Capture the cell that displays the provided text and extract its (x, y) central coordinate. 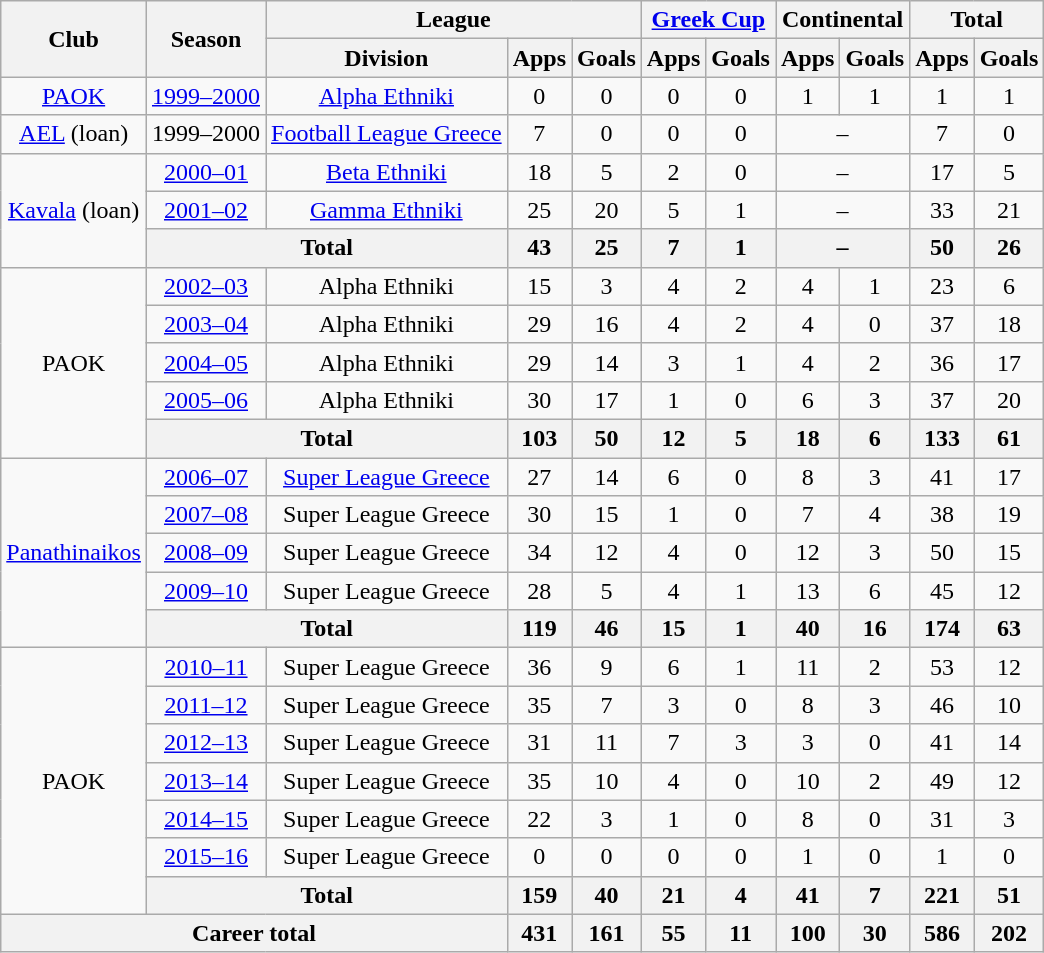
2000–01 (206, 172)
2005–06 (206, 400)
2012–13 (206, 743)
Beta Ethniki (387, 172)
2001–02 (206, 210)
2004–05 (206, 362)
AEL (loan) (74, 134)
Panathinaikos (74, 553)
Career total (254, 933)
100 (808, 933)
League (454, 20)
133 (942, 438)
Division (387, 58)
53 (942, 667)
2013–14 (206, 781)
Greek Cup (708, 20)
51 (1009, 895)
27 (539, 477)
2014–15 (206, 819)
2002–03 (206, 286)
26 (1009, 248)
221 (942, 895)
Season (206, 39)
119 (539, 629)
Continental (843, 20)
103 (539, 438)
9 (607, 667)
28 (539, 591)
63 (1009, 629)
586 (942, 933)
2011–12 (206, 705)
Gamma Ethniki (387, 210)
45 (942, 591)
55 (673, 933)
2006–07 (206, 477)
2007–08 (206, 515)
19 (1009, 515)
2003–04 (206, 324)
23 (942, 286)
61 (1009, 438)
38 (942, 515)
33 (942, 210)
431 (539, 933)
Football League Greece (387, 134)
174 (942, 629)
Club (74, 39)
2010–11 (206, 667)
202 (1009, 933)
2009–10 (206, 591)
2008–09 (206, 553)
34 (539, 553)
22 (539, 819)
43 (539, 248)
159 (539, 895)
13 (808, 591)
161 (607, 933)
49 (942, 781)
2015–16 (206, 857)
Kavala (loan) (74, 210)
